Output the (x, y) coordinate of the center of the cell containing the given text.  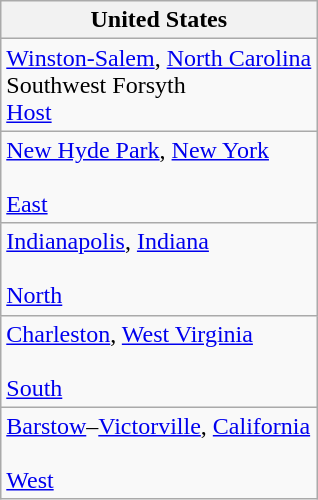
New Hyde Park, New YorkEast (159, 177)
Indianapolis, IndianaNorth (159, 269)
Barstow–Victorville, CaliforniaWest (159, 453)
Winston-Salem, North CarolinaSouthwest ForsythHost (159, 85)
United States (159, 20)
Charleston, West VirginiaSouth (159, 361)
